For the text-containing cell, return its midpoint in (x, y) coordinate format. 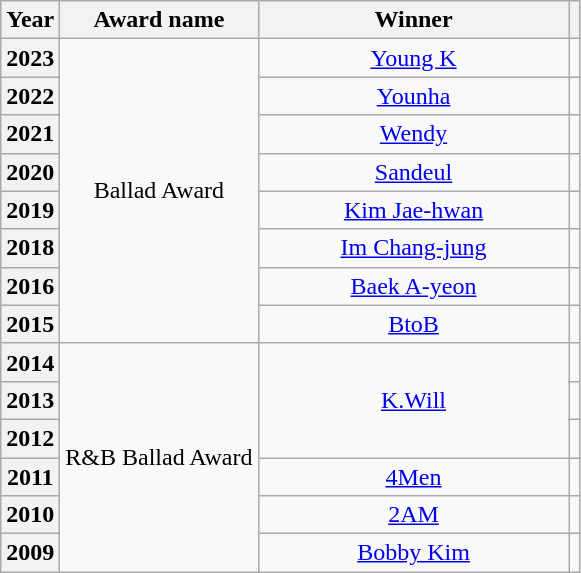
Young K (414, 58)
2019 (30, 210)
Bobby Kim (414, 553)
2012 (30, 438)
2021 (30, 134)
2020 (30, 172)
K.Will (414, 400)
Wendy (414, 134)
Im Chang-jung (414, 248)
2022 (30, 96)
2AM (414, 515)
BtoB (414, 324)
Award name (159, 20)
Sandeul (414, 172)
Ballad Award (159, 191)
Younha (414, 96)
2014 (30, 362)
2009 (30, 553)
2015 (30, 324)
Winner (414, 20)
4Men (414, 477)
2013 (30, 400)
Year (30, 20)
R&B Ballad Award (159, 457)
2016 (30, 286)
Baek A-yeon (414, 286)
2010 (30, 515)
2018 (30, 248)
2023 (30, 58)
Kim Jae-hwan (414, 210)
2011 (30, 477)
